Scan for the cell matching the given text and deliver its [x, y] coordinate at center. 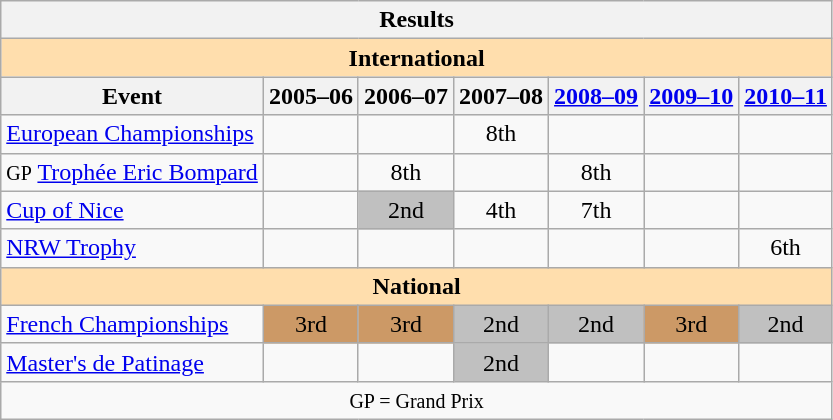
NRW Trophy [132, 248]
International [417, 58]
4th [500, 210]
6th [786, 248]
European Championships [132, 134]
2007–08 [500, 96]
7th [596, 210]
2005–06 [310, 96]
2006–07 [406, 96]
Event [132, 96]
Results [417, 20]
2008–09 [596, 96]
2010–11 [786, 96]
National [417, 286]
GP Trophée Eric Bompard [132, 172]
GP = Grand Prix [417, 400]
Cup of Nice [132, 210]
2009–10 [692, 96]
French Championships [132, 324]
Master's de Patinage [132, 362]
